Determine the [x, y] coordinate at the center of the cell enclosing the given text.  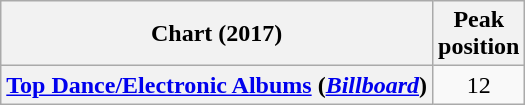
Peak position [479, 34]
12 [479, 85]
Top Dance/Electronic Albums (Billboard) [217, 85]
Chart (2017) [217, 34]
